For the text-containing cell, return its midpoint in (X, Y) coordinate format. 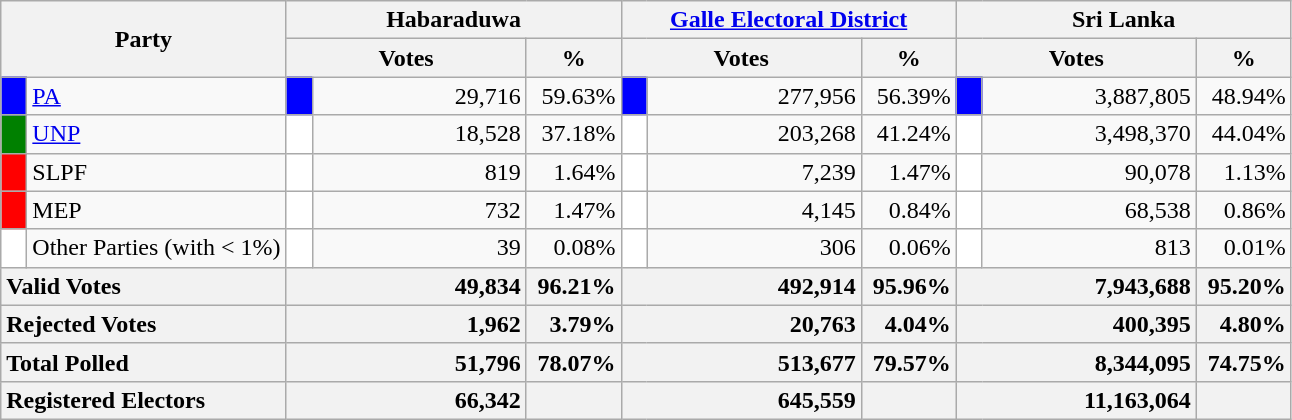
Sri Lanka (1124, 20)
Total Polled (144, 362)
18,528 (419, 134)
513,677 (741, 362)
4.80% (1244, 324)
0.06% (908, 248)
PA (156, 96)
48.94% (1244, 96)
59.63% (574, 96)
645,559 (741, 400)
8,344,095 (1076, 362)
Other Parties (with < 1%) (156, 248)
41.24% (908, 134)
277,956 (754, 96)
306 (754, 248)
Party (144, 39)
3,498,370 (1089, 134)
0.01% (1244, 248)
39 (419, 248)
4.04% (908, 324)
49,834 (406, 286)
90,078 (1089, 172)
29,716 (419, 96)
Rejected Votes (144, 324)
68,538 (1089, 210)
74.75% (1244, 362)
819 (419, 172)
96.21% (574, 286)
203,268 (754, 134)
44.04% (1244, 134)
95.20% (1244, 286)
Valid Votes (144, 286)
7,943,688 (1076, 286)
66,342 (406, 400)
56.39% (908, 96)
492,914 (741, 286)
3,887,805 (1089, 96)
1.13% (1244, 172)
SLPF (156, 172)
0.86% (1244, 210)
400,395 (1076, 324)
1,962 (406, 324)
0.08% (574, 248)
1.64% (574, 172)
UNP (156, 134)
Galle Electoral District (788, 20)
Registered Electors (144, 400)
4,145 (754, 210)
Habaraduwa (454, 20)
37.18% (574, 134)
7,239 (754, 172)
732 (419, 210)
51,796 (406, 362)
95.96% (908, 286)
0.84% (908, 210)
813 (1089, 248)
78.07% (574, 362)
MEP (156, 210)
11,163,064 (1076, 400)
20,763 (741, 324)
3.79% (574, 324)
79.57% (908, 362)
